Return [x, y] of the center of cell containing provided text 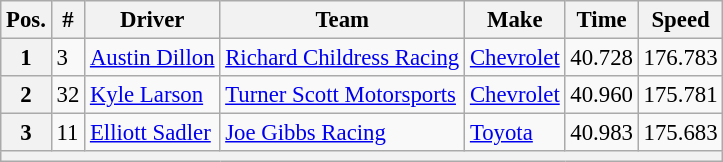
Elliott Sadler [152, 133]
Team [342, 20]
175.683 [680, 133]
Toyota [515, 133]
40.983 [602, 133]
Driver [152, 20]
Speed [680, 20]
176.783 [680, 58]
Pos. [26, 20]
Kyle Larson [152, 95]
175.781 [680, 95]
32 [68, 95]
Turner Scott Motorsports [342, 95]
40.728 [602, 58]
Richard Childress Racing [342, 58]
Joe Gibbs Racing [342, 133]
Austin Dillon [152, 58]
Time [602, 20]
2 [26, 95]
1 [26, 58]
# [68, 20]
11 [68, 133]
Make [515, 20]
40.960 [602, 95]
